Capture the cell that displays the provided text and extract its (X, Y) central coordinate. 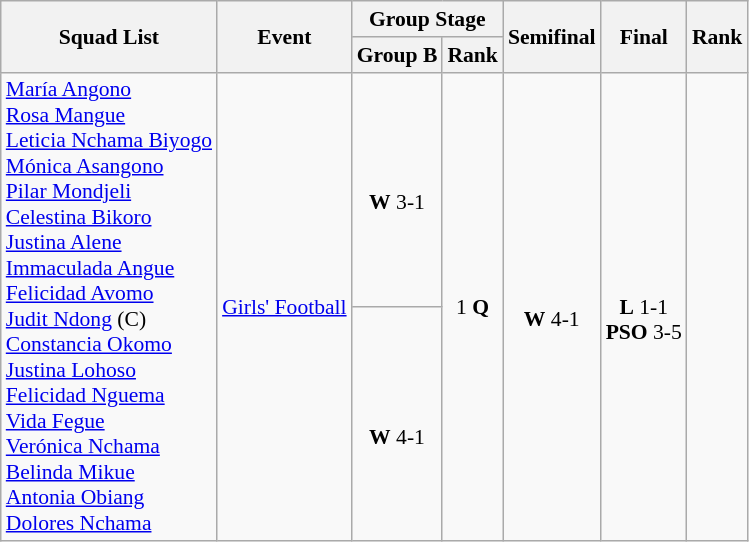
Group Stage (428, 19)
Group B (398, 55)
1 Q (472, 306)
Squad List (109, 36)
L 1-1 PSO 3-5 (644, 306)
Girls' Football (284, 306)
Event (284, 36)
W 3-1 (398, 190)
Semifinal (552, 36)
Final (644, 36)
